Scan for the cell matching the given text and deliver its [x, y] coordinate at center. 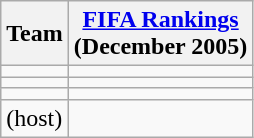
Team [35, 34]
(host) [35, 118]
FIFA Rankings(December 2005) [160, 34]
